Return the [x, y] coordinate for the center point of the cell that contains the specified text.  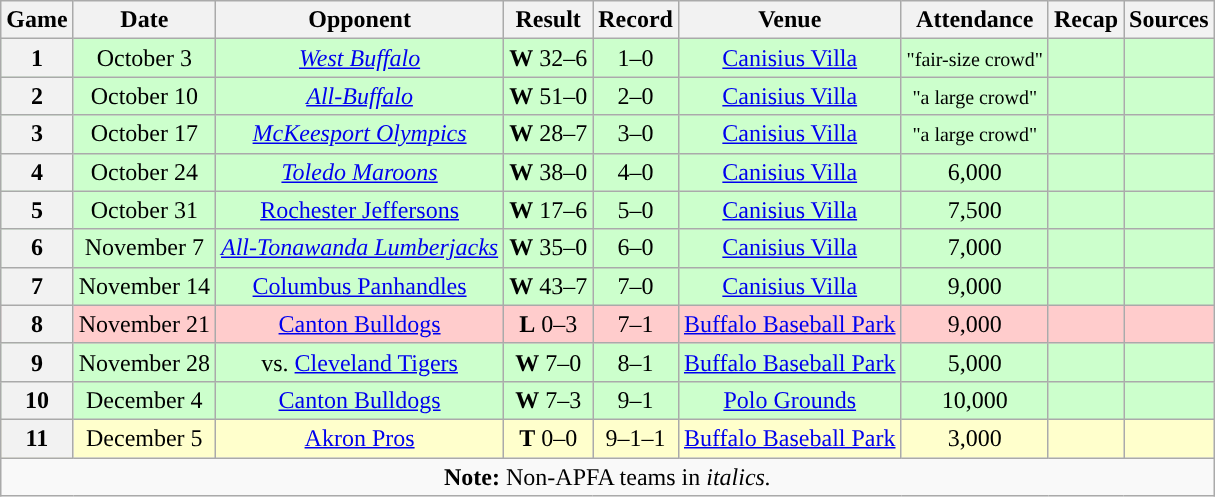
6–0 [636, 248]
6 [37, 248]
4–0 [636, 172]
Polo Grounds [790, 400]
November 21 [144, 324]
W 7–3 [548, 400]
7–1 [636, 324]
3 [37, 134]
7 [37, 286]
W 43–7 [548, 286]
October 10 [144, 96]
7,000 [974, 248]
W 38–0 [548, 172]
1–0 [636, 58]
November 14 [144, 286]
December 4 [144, 400]
7,500 [974, 210]
All-Tonawanda Lumberjacks [359, 248]
Date [144, 20]
December 5 [144, 438]
November 28 [144, 362]
5,000 [974, 362]
All-Buffalo [359, 96]
McKeesport Olympics [359, 134]
W 35–0 [548, 248]
3–0 [636, 134]
Sources [1170, 20]
9 [37, 362]
4 [37, 172]
1 [37, 58]
Game [37, 20]
Rochester Jeffersons [359, 210]
10 [37, 400]
T 0–0 [548, 438]
7–0 [636, 286]
9–1–1 [636, 438]
W 7–0 [548, 362]
Toledo Maroons [359, 172]
W 17–6 [548, 210]
10,000 [974, 400]
5–0 [636, 210]
Attendance [974, 20]
Recap [1086, 20]
W 51–0 [548, 96]
"fair-size crowd" [974, 58]
L 0–3 [548, 324]
8 [37, 324]
October 3 [144, 58]
Note: Non-APFA teams in italics. [608, 477]
Opponent [359, 20]
2 [37, 96]
9–1 [636, 400]
6,000 [974, 172]
5 [37, 210]
8–1 [636, 362]
Columbus Panhandles [359, 286]
3,000 [974, 438]
11 [37, 438]
W 28–7 [548, 134]
2–0 [636, 96]
October 24 [144, 172]
November 7 [144, 248]
October 17 [144, 134]
Venue [790, 20]
W 32–6 [548, 58]
West Buffalo [359, 58]
Result [548, 20]
Record [636, 20]
Akron Pros [359, 438]
vs. Cleveland Tigers [359, 362]
October 31 [144, 210]
